Detect which cell encompasses the target text, then output its [X, Y] center coordinate. 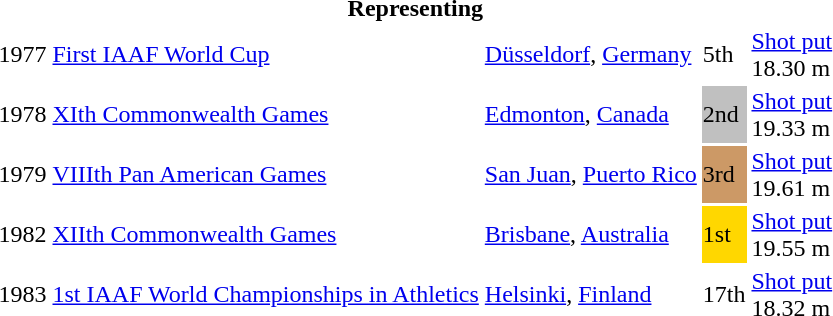
VIIIth Pan American Games [266, 174]
2nd [724, 114]
3rd [724, 174]
XIth Commonwealth Games [266, 114]
Brisbane, Australia [590, 234]
Edmonton, Canada [590, 114]
San Juan, Puerto Rico [590, 174]
1st [724, 234]
First IAAF World Cup [266, 54]
Düsseldorf, Germany [590, 54]
XIIth Commonwealth Games [266, 234]
5th [724, 54]
